Locate the cell with the specified text and output its [x, y] center coordinate. 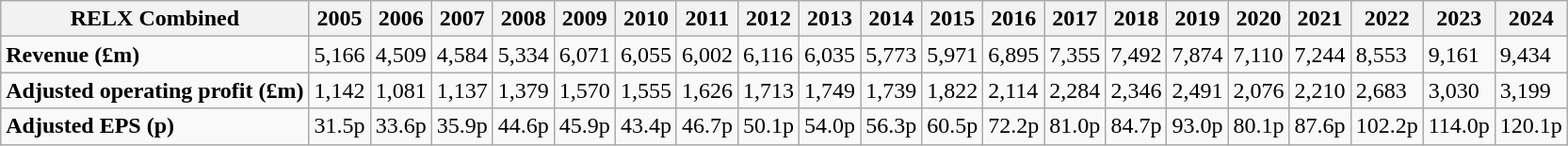
81.0p [1075, 126]
2,284 [1075, 90]
44.6p [524, 126]
72.2p [1013, 126]
6,055 [646, 55]
2020 [1258, 19]
7,355 [1075, 55]
6,002 [706, 55]
2022 [1386, 19]
2007 [461, 19]
1,379 [524, 90]
2011 [706, 19]
1,137 [461, 90]
7,110 [1258, 55]
2,683 [1386, 90]
1,626 [706, 90]
1,822 [953, 90]
2012 [768, 19]
2,346 [1136, 90]
31.5p [339, 126]
1,570 [584, 90]
60.5p [953, 126]
45.9p [584, 126]
Revenue (£m) [154, 55]
RELX Combined [154, 19]
2023 [1459, 19]
1,739 [891, 90]
2010 [646, 19]
2024 [1531, 19]
4,584 [461, 55]
3,030 [1459, 90]
9,161 [1459, 55]
7,244 [1320, 55]
54.0p [831, 126]
2014 [891, 19]
2008 [524, 19]
2006 [401, 19]
3,199 [1531, 90]
2016 [1013, 19]
2017 [1075, 19]
35.9p [461, 126]
5,971 [953, 55]
2015 [953, 19]
2019 [1198, 19]
Adjusted operating profit (£m) [154, 90]
80.1p [1258, 126]
84.7p [1136, 126]
7,492 [1136, 55]
2009 [584, 19]
1,142 [339, 90]
5,773 [891, 55]
120.1p [1531, 126]
Adjusted EPS (p) [154, 126]
7,874 [1198, 55]
2,076 [1258, 90]
5,166 [339, 55]
93.0p [1198, 126]
2,491 [1198, 90]
2018 [1136, 19]
1,555 [646, 90]
8,553 [1386, 55]
2021 [1320, 19]
6,116 [768, 55]
114.0p [1459, 126]
43.4p [646, 126]
9,434 [1531, 55]
2013 [831, 19]
56.3p [891, 126]
2,210 [1320, 90]
33.6p [401, 126]
50.1p [768, 126]
46.7p [706, 126]
6,895 [1013, 55]
102.2p [1386, 126]
87.6p [1320, 126]
1,749 [831, 90]
4,509 [401, 55]
1,081 [401, 90]
5,334 [524, 55]
6,071 [584, 55]
2,114 [1013, 90]
2005 [339, 19]
1,713 [768, 90]
6,035 [831, 55]
